Determine the [X, Y] coordinate at the center of the cell enclosing the given text.  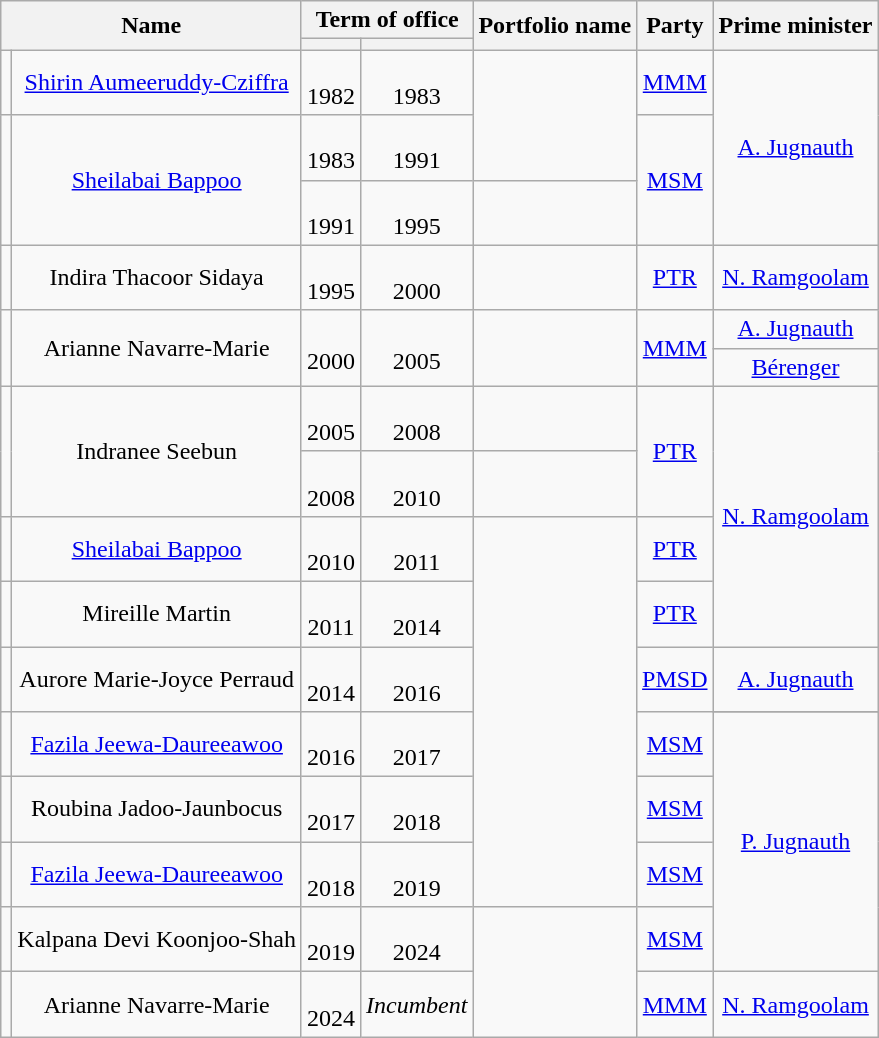
Portfolio name [555, 26]
Shirin Aumeeruddy-Cziffra [157, 82]
Party [675, 26]
PMSD [675, 678]
Kalpana Devi Koonjoo-Shah [157, 940]
Prime minister [796, 26]
Indira Thacoor Sidaya [157, 278]
Bérenger [796, 367]
P. Jugnauth [796, 842]
Roubina Jadoo-Jaunbocus [157, 810]
Mireille Martin [157, 614]
Name [152, 26]
Term of office [386, 20]
Aurore Marie-Joyce Perraud [157, 678]
1982 [330, 82]
Incumbent [417, 1004]
Indranee Seebun [157, 451]
